Search for the cell housing the specified text and yield its [x, y] center coordinate. 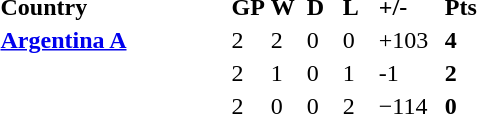
-1 [408, 73]
+103 [408, 40]
